For the text-containing cell, return its midpoint in [x, y] coordinate format. 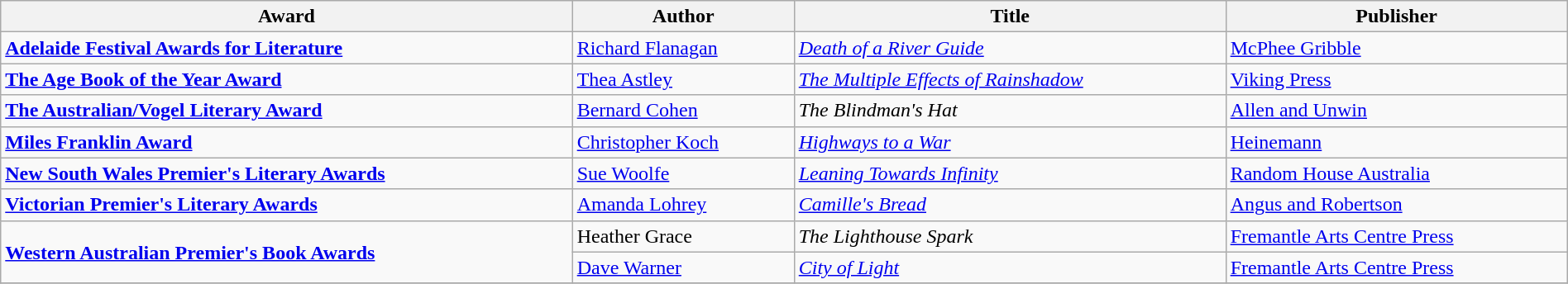
Sue Woolfe [683, 173]
Richard Flanagan [683, 48]
Amanda Lohrey [683, 205]
Random House Australia [1396, 173]
The Blindman's Hat [1010, 111]
Adelaide Festival Awards for Literature [286, 48]
Western Australian Premier's Book Awards [286, 252]
Victorian Premier's Literary Awards [286, 205]
Thea Astley [683, 79]
The Age Book of the Year Award [286, 79]
Bernard Cohen [683, 111]
Author [683, 17]
Dave Warner [683, 267]
Heinemann [1396, 142]
Award [286, 17]
The Lighthouse Spark [1010, 236]
Heather Grace [683, 236]
Allen and Unwin [1396, 111]
Christopher Koch [683, 142]
Death of a River Guide [1010, 48]
Viking Press [1396, 79]
The Multiple Effects of Rainshadow [1010, 79]
The Australian/Vogel Literary Award [286, 111]
McPhee Gribble [1396, 48]
Miles Franklin Award [286, 142]
Title [1010, 17]
New South Wales Premier's Literary Awards [286, 173]
Camille's Bread [1010, 205]
Highways to a War [1010, 142]
Publisher [1396, 17]
City of Light [1010, 267]
Angus and Robertson [1396, 205]
Leaning Towards Infinity [1010, 173]
